Scan for the cell matching the given text and deliver its (x, y) coordinate at center. 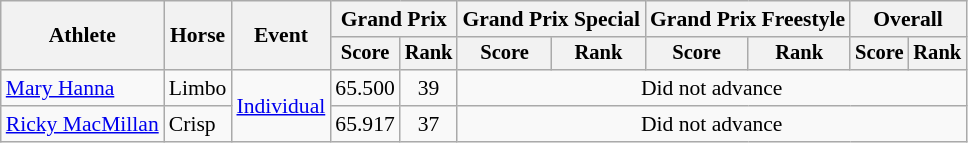
37 (429, 124)
65.917 (364, 124)
Mary Hanna (82, 88)
Individual (280, 106)
Ricky MacMillan (82, 124)
Horse (198, 36)
Overall (908, 19)
Crisp (198, 124)
Grand Prix Freestyle (748, 19)
Grand Prix Special (551, 19)
65.500 (364, 88)
Event (280, 36)
Grand Prix (394, 19)
Limbo (198, 88)
39 (429, 88)
Athlete (82, 36)
